Output the [X, Y] coordinate of the center of the cell containing the given text.  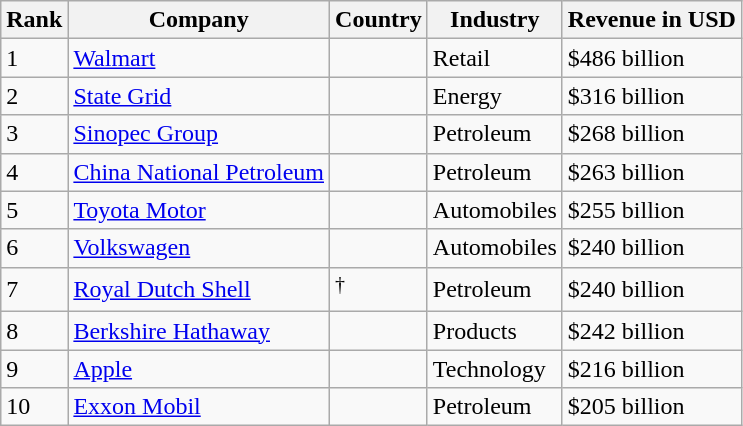
10 [34, 407]
$263 billion [652, 172]
Company [199, 20]
Retail [494, 58]
6 [34, 248]
Toyota Motor [199, 210]
Country [379, 20]
State Grid [199, 96]
8 [34, 331]
Revenue in USD [652, 20]
1 [34, 58]
2 [34, 96]
China National Petroleum [199, 172]
5 [34, 210]
$268 billion [652, 134]
$486 billion [652, 58]
Walmart [199, 58]
† [379, 290]
Apple [199, 369]
Royal Dutch Shell [199, 290]
4 [34, 172]
$316 billion [652, 96]
Berkshire Hathaway [199, 331]
Rank [34, 20]
$242 billion [652, 331]
Energy [494, 96]
7 [34, 290]
$255 billion [652, 210]
Products [494, 331]
Exxon Mobil [199, 407]
3 [34, 134]
Industry [494, 20]
Volkswagen [199, 248]
9 [34, 369]
$205 billion [652, 407]
$216 billion [652, 369]
Sinopec Group [199, 134]
Technology [494, 369]
